For the text-containing cell, return its midpoint in (x, y) coordinate format. 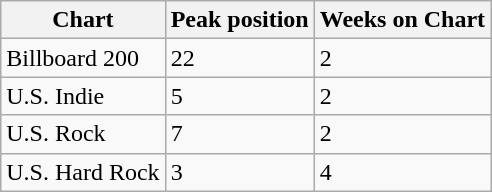
Chart (83, 20)
3 (240, 172)
U.S. Rock (83, 134)
7 (240, 134)
Billboard 200 (83, 58)
4 (402, 172)
Weeks on Chart (402, 20)
5 (240, 96)
22 (240, 58)
U.S. Hard Rock (83, 172)
U.S. Indie (83, 96)
Peak position (240, 20)
